For the text-containing cell, return its midpoint in [X, Y] coordinate format. 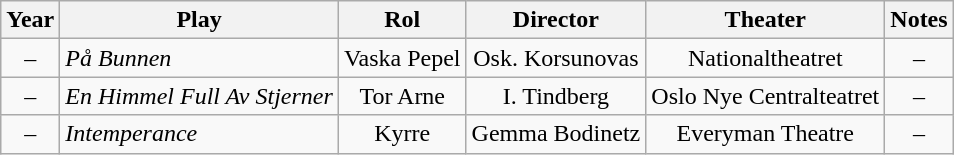
Oslo Nye Centralteatret [766, 96]
Rol [402, 20]
En Himmel Full Av Stjerner [200, 96]
Intemperance [200, 134]
Notes [919, 20]
Year [30, 20]
Everyman Theatre [766, 134]
På Bunnen [200, 58]
Play [200, 20]
Theater [766, 20]
Gemma Bodinetz [556, 134]
Nationaltheatret [766, 58]
Osk. Korsunovas [556, 58]
Vaska Pepel [402, 58]
I. Tindberg [556, 96]
Director [556, 20]
Kyrre [402, 134]
Tor Arne [402, 96]
